Provide the [X, Y] coordinate of the cell's center where the given text is located.  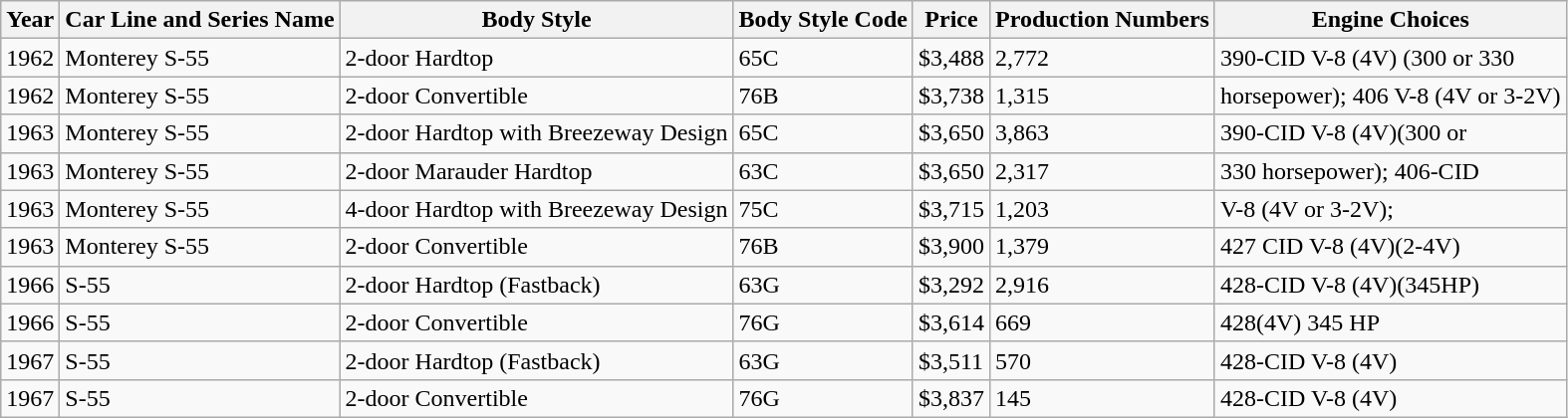
4-door Hardtop with Breezeway Design [536, 209]
2-door Hardtop [536, 58]
Car Line and Series Name [199, 20]
428(4V) 345 HP [1391, 322]
Engine Choices [1391, 20]
1,203 [1103, 209]
2-door Marauder Hardtop [536, 171]
$3,738 [950, 96]
2,772 [1103, 58]
horsepower); 406 V-8 (4V or 3-2V) [1391, 96]
2,317 [1103, 171]
Year [30, 20]
$3,488 [950, 58]
669 [1103, 322]
$3,837 [950, 398]
428-CID V-8 (4V)(345HP) [1391, 285]
Body Style Code [823, 20]
Body Style [536, 20]
390-CID V-8 (4V)(300 or [1391, 133]
390-CID V-8 (4V) (300 or 330 [1391, 58]
$3,614 [950, 322]
Production Numbers [1103, 20]
$3,292 [950, 285]
$3,511 [950, 360]
$3,900 [950, 247]
3,863 [1103, 133]
570 [1103, 360]
V-8 (4V or 3-2V); [1391, 209]
427 CID V-8 (4V)(2-4V) [1391, 247]
63C [823, 171]
2,916 [1103, 285]
145 [1103, 398]
75C [823, 209]
2-door Hardtop with Breezeway Design [536, 133]
1,379 [1103, 247]
$3,715 [950, 209]
330 horsepower); 406-CID [1391, 171]
1,315 [1103, 96]
Price [950, 20]
